Scan for the cell matching the given text and deliver its (X, Y) coordinate at center. 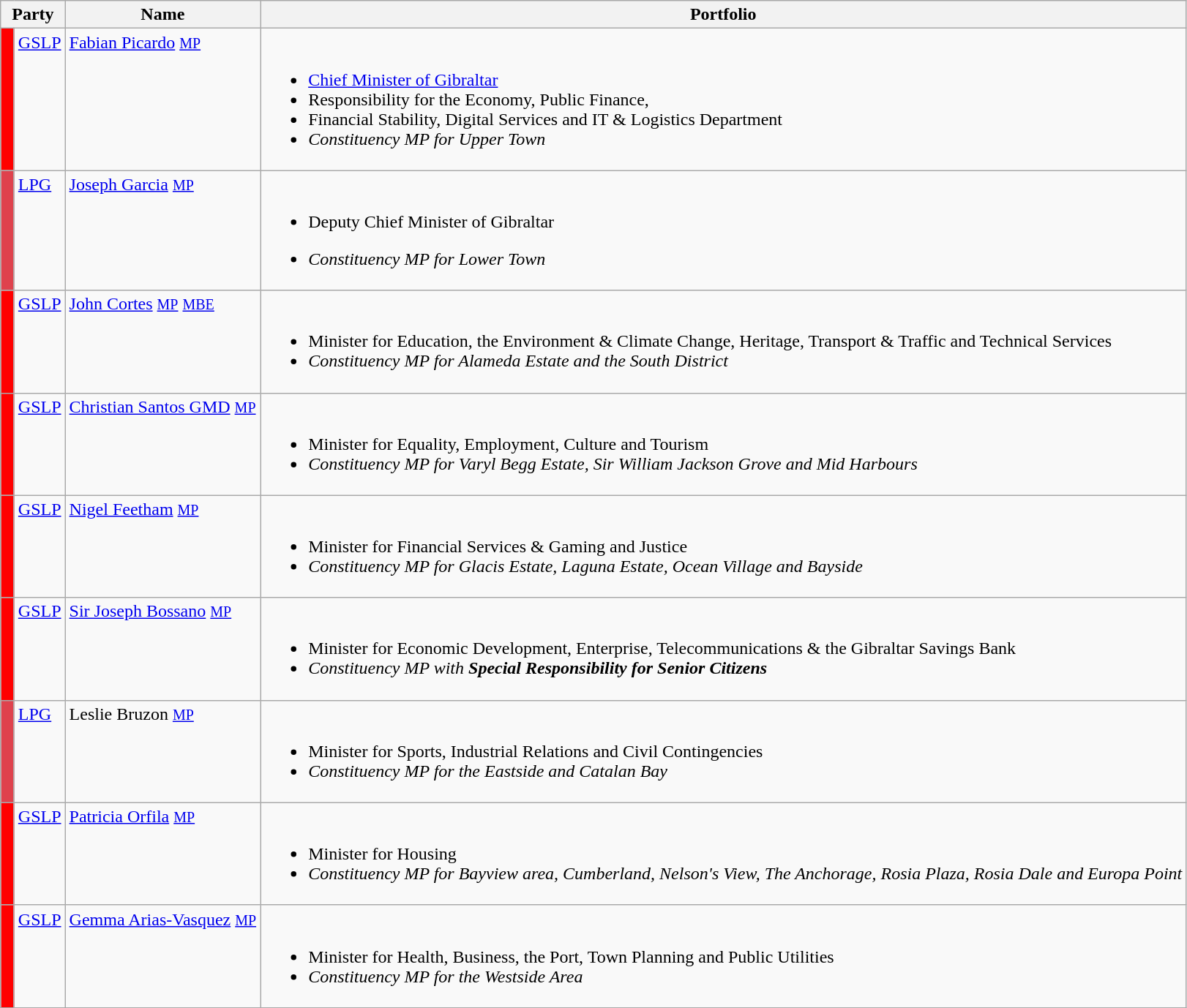
Deputy Chief Minister of GibraltarConstituency MP for Lower Town (723, 230)
Nigel Feetham MP (162, 546)
Joseph Garcia MP (162, 230)
Sir Joseph Bossano MP (162, 649)
John Cortes MP MBE (162, 342)
Christian Santos GMD MP (162, 444)
Leslie Bruzon MP (162, 751)
Name (162, 15)
Party (33, 15)
Patricia Orfila MP (162, 854)
Portfolio (723, 15)
Gemma Arias-Vasquez MP (162, 956)
Minister for Equality, Employment, Culture and Tourism Constituency MP for Varyl Begg Estate, Sir William Jackson Grove and Mid Harbours (723, 444)
Minister for Financial Services & Gaming and JusticeConstituency MP for Glacis Estate, Laguna Estate, Ocean Village and Bayside (723, 546)
Minister for Health, Business, the Port, Town Planning and Public UtilitiesConstituency MP for the Westside Area (723, 956)
Minister for HousingConstituency MP for Bayview area, Cumberland, Nelson's View, The Anchorage, Rosia Plaza, Rosia Dale and Europa Point (723, 854)
Fabian Picardo MP (162, 99)
Minister for Sports, Industrial Relations and Civil ContingenciesConstituency MP for the Eastside and Catalan Bay (723, 751)
